Extract the (x, y) coordinate from the center of the cell holding the provided text.  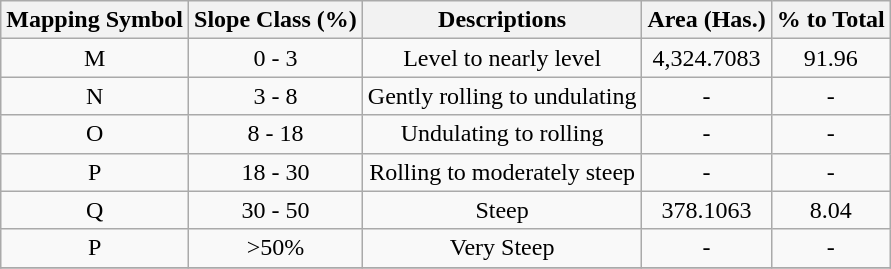
M (95, 58)
Level to nearly level (502, 58)
30 - 50 (276, 210)
3 - 8 (276, 96)
0 - 3 (276, 58)
Area (Has.) (706, 20)
Undulating to rolling (502, 134)
Steep (502, 210)
18 - 30 (276, 172)
Rolling to moderately steep (502, 172)
Descriptions (502, 20)
378.1063 (706, 210)
% to Total (830, 20)
>50% (276, 248)
4,324.7083 (706, 58)
Slope Class (%) (276, 20)
91.96 (830, 58)
O (95, 134)
Q (95, 210)
8.04 (830, 210)
Very Steep (502, 248)
Mapping Symbol (95, 20)
Gently rolling to undulating (502, 96)
N (95, 96)
8 - 18 (276, 134)
